Detect which cell encompasses the target text, then output its (X, Y) center coordinate. 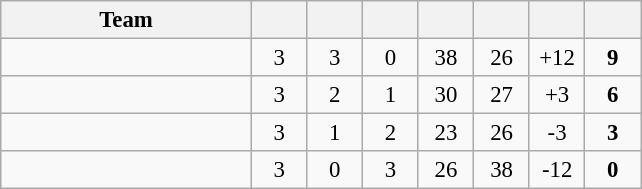
30 (446, 95)
23 (446, 133)
-3 (557, 133)
9 (613, 58)
-12 (557, 170)
+12 (557, 58)
+3 (557, 95)
Team (126, 20)
6 (613, 95)
27 (502, 95)
